Return the [X, Y] coordinate for the center point of the cell that contains the specified text.  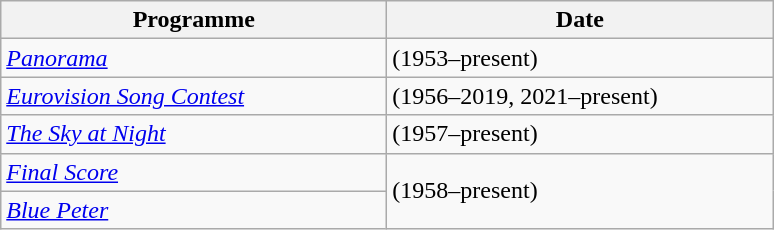
Date [580, 20]
Panorama [194, 58]
(1956–2019, 2021–present) [580, 96]
Programme [194, 20]
Blue Peter [194, 210]
(1957–present) [580, 134]
The Sky at Night [194, 134]
(1953–present) [580, 58]
Eurovision Song Contest [194, 96]
(1958–present) [580, 191]
Final Score [194, 172]
